Find where the given text appears and provide that cell's center as (X, Y) coordinate. 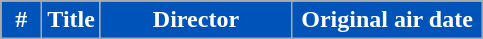
Director (196, 20)
# (22, 20)
Original air date (386, 20)
Title (72, 20)
